Determine the [x, y] coordinate at the center of the cell enclosing the given text.  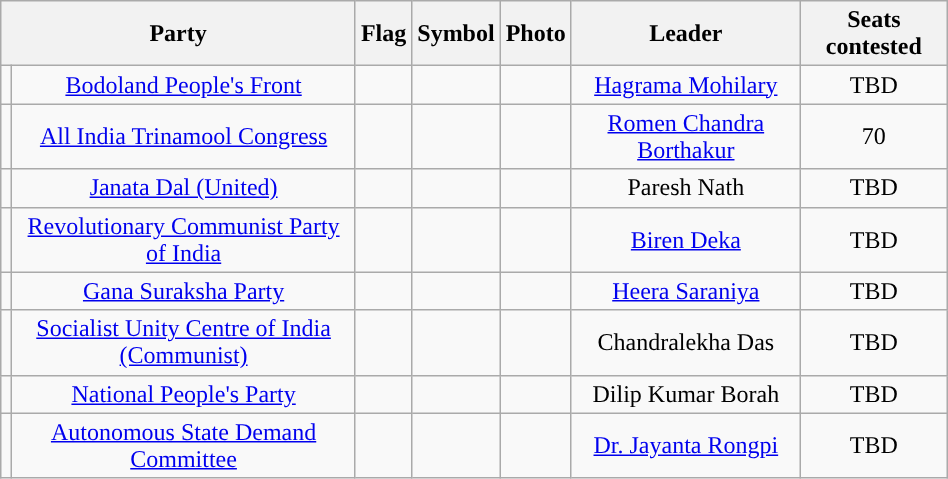
Symbol [456, 34]
Dr. Jayanta Rongpi [686, 446]
Paresh Nath [686, 188]
Revolutionary Communist Party of India [184, 240]
Biren Deka [686, 240]
Romen Chandra Borthakur [686, 136]
Autonomous State Demand Committee [184, 446]
All India Trinamool Congress [184, 136]
Hagrama Mohilary [686, 85]
Socialist Unity Centre of India (Communist) [184, 342]
Party [178, 34]
70 [874, 136]
Photo [536, 34]
Chandralekha Das [686, 342]
Leader [686, 34]
Janata Dal (United) [184, 188]
Bodoland People's Front [184, 85]
National People's Party [184, 394]
Seats contested [874, 34]
Gana Suraksha Party [184, 291]
Dilip Kumar Borah [686, 394]
Heera Saraniya [686, 291]
Flag [383, 34]
